Search for the cell housing the specified text and yield its (x, y) center coordinate. 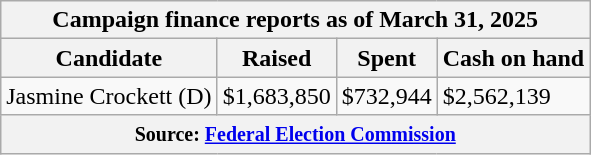
Campaign finance reports as of March 31, 2025 (296, 20)
Candidate (109, 58)
Source: Federal Election Commission (296, 134)
$732,944 (386, 96)
Spent (386, 58)
$1,683,850 (276, 96)
Jasmine Crockett (D) (109, 96)
Cash on hand (513, 58)
Raised (276, 58)
$2,562,139 (513, 96)
